Find where the given text appears and provide that cell's center as (x, y) coordinate. 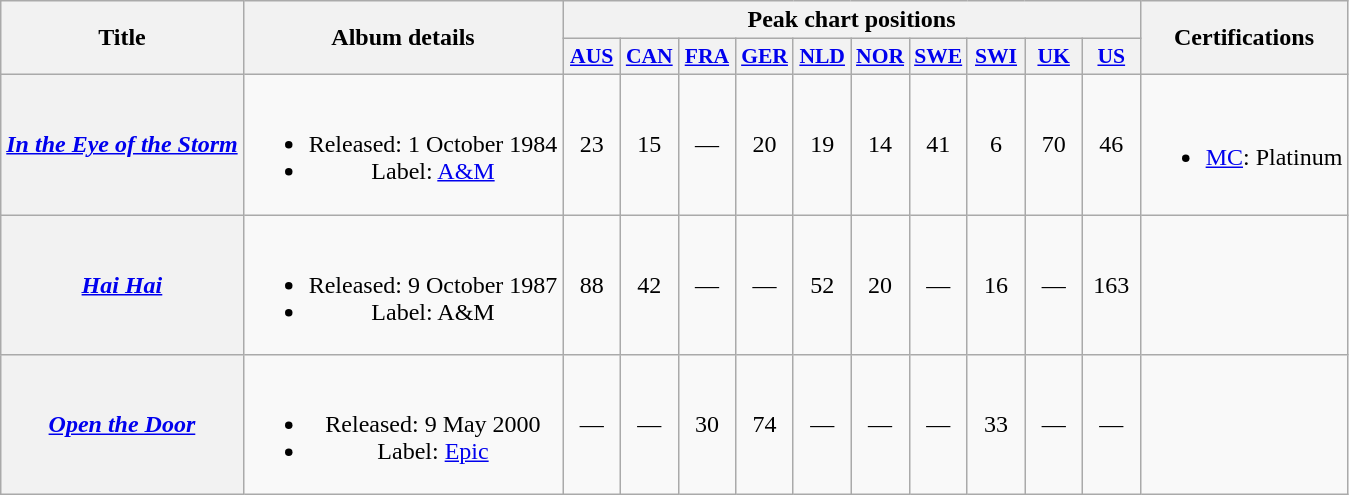
Hai Hai (122, 284)
14 (880, 144)
Released: 1 October 1984Label: A&M (403, 144)
74 (765, 425)
GER (765, 57)
Peak chart positions (852, 20)
30 (707, 425)
In the Eye of the Storm (122, 144)
Certifications (1244, 38)
NLD (822, 57)
163 (1111, 284)
42 (649, 284)
6 (996, 144)
SWI (996, 57)
CAN (649, 57)
23 (592, 144)
70 (1054, 144)
Album details (403, 38)
MC: Platinum (1244, 144)
41 (938, 144)
FRA (707, 57)
UK (1054, 57)
SWE (938, 57)
46 (1111, 144)
33 (996, 425)
19 (822, 144)
16 (996, 284)
NOR (880, 57)
Released: 9 May 2000Label: Epic (403, 425)
15 (649, 144)
Open the Door (122, 425)
Released: 9 October 1987Label: A&M (403, 284)
AUS (592, 57)
88 (592, 284)
52 (822, 284)
Title (122, 38)
US (1111, 57)
